Find where the given text appears and provide that cell's center as (X, Y) coordinate. 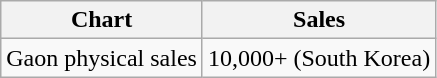
Sales (318, 20)
Chart (102, 20)
Gaon physical sales (102, 58)
10,000+ (South Korea) (318, 58)
